From the cell containing the given text, extract its center point as (x, y) coordinate. 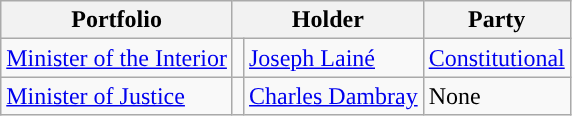
Constitutional (496, 58)
Party (496, 20)
Holder (328, 20)
Charles Dambray (333, 96)
Joseph Lainé (333, 58)
None (496, 96)
Minister of the Interior (117, 58)
Minister of Justice (117, 96)
Portfolio (117, 20)
